Capture the cell that displays the provided text and extract its [x, y] central coordinate. 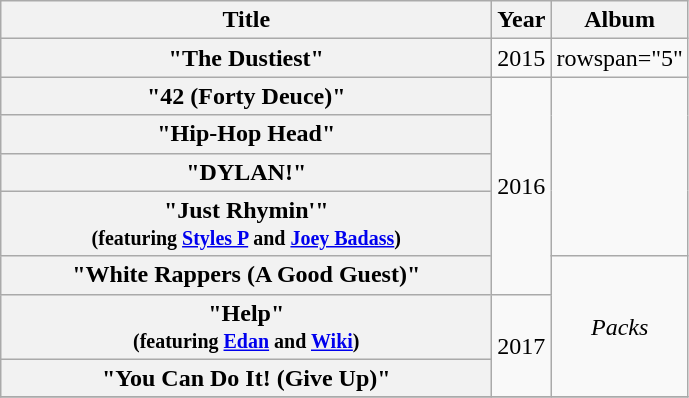
"Help"(featuring Edan and Wiki) [246, 326]
"Just Rhymin'"(featuring Styles P and Joey Badass) [246, 224]
2015 [522, 58]
Packs [620, 326]
2017 [522, 346]
2016 [522, 186]
"42 (Forty Deuce)" [246, 96]
"Hip-Hop Head" [246, 134]
Year [522, 20]
"DYLAN!" [246, 172]
"You Can Do It! (Give Up)" [246, 378]
Title [246, 20]
"White Rappers (A Good Guest)" [246, 275]
Album [620, 20]
"The Dustiest" [246, 58]
rowspan="5" [620, 58]
